Scan for the cell matching the given text and deliver its (x, y) coordinate at center. 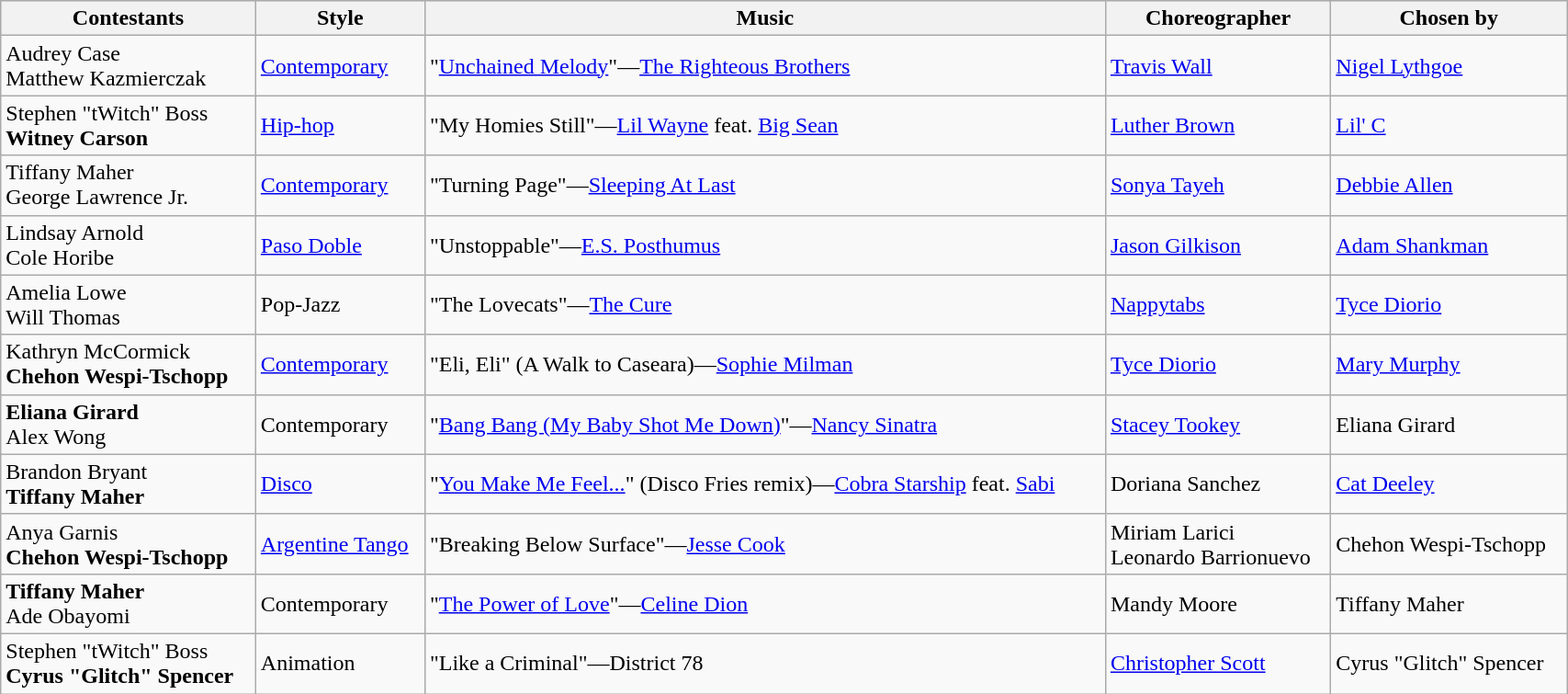
Choreographer (1218, 18)
Pop-Jazz (340, 305)
Nigel Lythgoe (1450, 66)
Eliana GirardAlex Wong (129, 425)
Nappytabs (1218, 305)
Lindsay Arnold Cole Horibe (129, 245)
Travis Wall (1218, 66)
"The Lovecats"—The Cure (764, 305)
Eliana Girard (1450, 425)
"Turning Page"—Sleeping At Last (764, 186)
"Unstoppable"—E.S. Posthumus (764, 245)
Kathryn McCormickChehon Wespi-Tschopp (129, 364)
Doriana Sanchez (1218, 484)
Tiffany MaherAde Obayomi (129, 603)
Stephen "tWitch" BossWitney Carson (129, 125)
Tiffany Maher (1450, 603)
"Bang Bang (My Baby Shot Me Down)"—Nancy Sinatra (764, 425)
"You Make Me Feel..." (Disco Fries remix)—Cobra Starship feat. Sabi (764, 484)
Cat Deeley (1450, 484)
Luther Brown (1218, 125)
Hip-hop (340, 125)
Amelia Lowe Will Thomas (129, 305)
Animation (340, 664)
Miriam LariciLeonardo Barrionuevo (1218, 544)
"Eli, Eli" (A Walk to Caseara)—Sophie Milman (764, 364)
Stephen "tWitch" BossCyrus "Glitch" Spencer (129, 664)
Adam Shankman (1450, 245)
Cyrus "Glitch" Spencer (1450, 664)
Chosen by (1450, 18)
Paso Doble (340, 245)
Argentine Tango (340, 544)
Chehon Wespi-Tschopp (1450, 544)
Sonya Tayeh (1218, 186)
Audrey Case Matthew Kazmierczak (129, 66)
Mandy Moore (1218, 603)
Brandon BryantTiffany Maher (129, 484)
Christopher Scott (1218, 664)
Jason Gilkison (1218, 245)
Contestants (129, 18)
"Breaking Below Surface"—Jesse Cook (764, 544)
Stacey Tookey (1218, 425)
"Like a Criminal"—District 78 (764, 664)
Music (764, 18)
Style (340, 18)
Disco (340, 484)
Mary Murphy (1450, 364)
Tiffany Maher George Lawrence Jr. (129, 186)
"Unchained Melody"—The Righteous Brothers (764, 66)
Debbie Allen (1450, 186)
Lil' C (1450, 125)
"My Homies Still"—Lil Wayne feat. Big Sean (764, 125)
"The Power of Love"—Celine Dion (764, 603)
Anya GarnisChehon Wespi-Tschopp (129, 544)
